For the text-containing cell, return its midpoint in [X, Y] coordinate format. 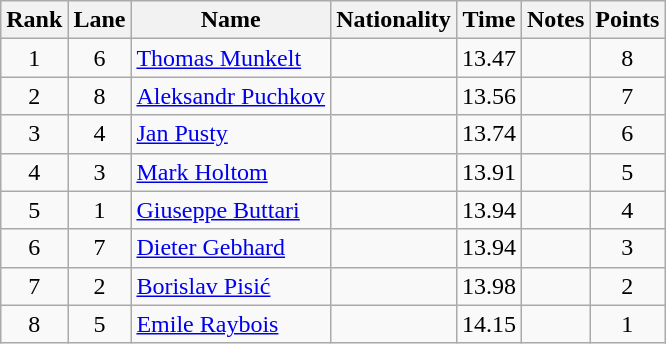
Notes [555, 20]
13.56 [488, 96]
Mark Holtom [231, 172]
13.74 [488, 134]
Thomas Munkelt [231, 58]
Points [628, 20]
Time [488, 20]
Borislav Pisić [231, 286]
14.15 [488, 324]
Lane [100, 20]
Aleksandr Puchkov [231, 96]
Dieter Gebhard [231, 248]
Nationality [394, 20]
13.47 [488, 58]
Rank [34, 20]
Name [231, 20]
Giuseppe Buttari [231, 210]
13.91 [488, 172]
Jan Pusty [231, 134]
13.98 [488, 286]
Emile Raybois [231, 324]
